Provide the [x, y] coordinate of the cell's center where the given text is located.  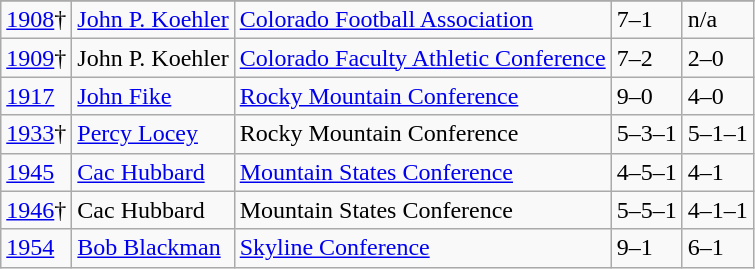
9–0 [646, 96]
1908† [36, 20]
9–1 [646, 248]
1917 [36, 96]
5–3–1 [646, 134]
6–1 [718, 248]
7–2 [646, 58]
n/a [718, 20]
Percy Locey [153, 134]
Colorado Football Association [422, 20]
John Fike [153, 96]
1933† [36, 134]
5–1–1 [718, 134]
4–0 [718, 96]
4–5–1 [646, 172]
Skyline Conference [422, 248]
1954 [36, 248]
5–5–1 [646, 210]
1945 [36, 172]
2–0 [718, 58]
1909† [36, 58]
4–1 [718, 172]
Bob Blackman [153, 248]
1946† [36, 210]
4–1–1 [718, 210]
7–1 [646, 20]
Colorado Faculty Athletic Conference [422, 58]
